Extract the [X, Y] coordinate from the center of the cell holding the provided text.  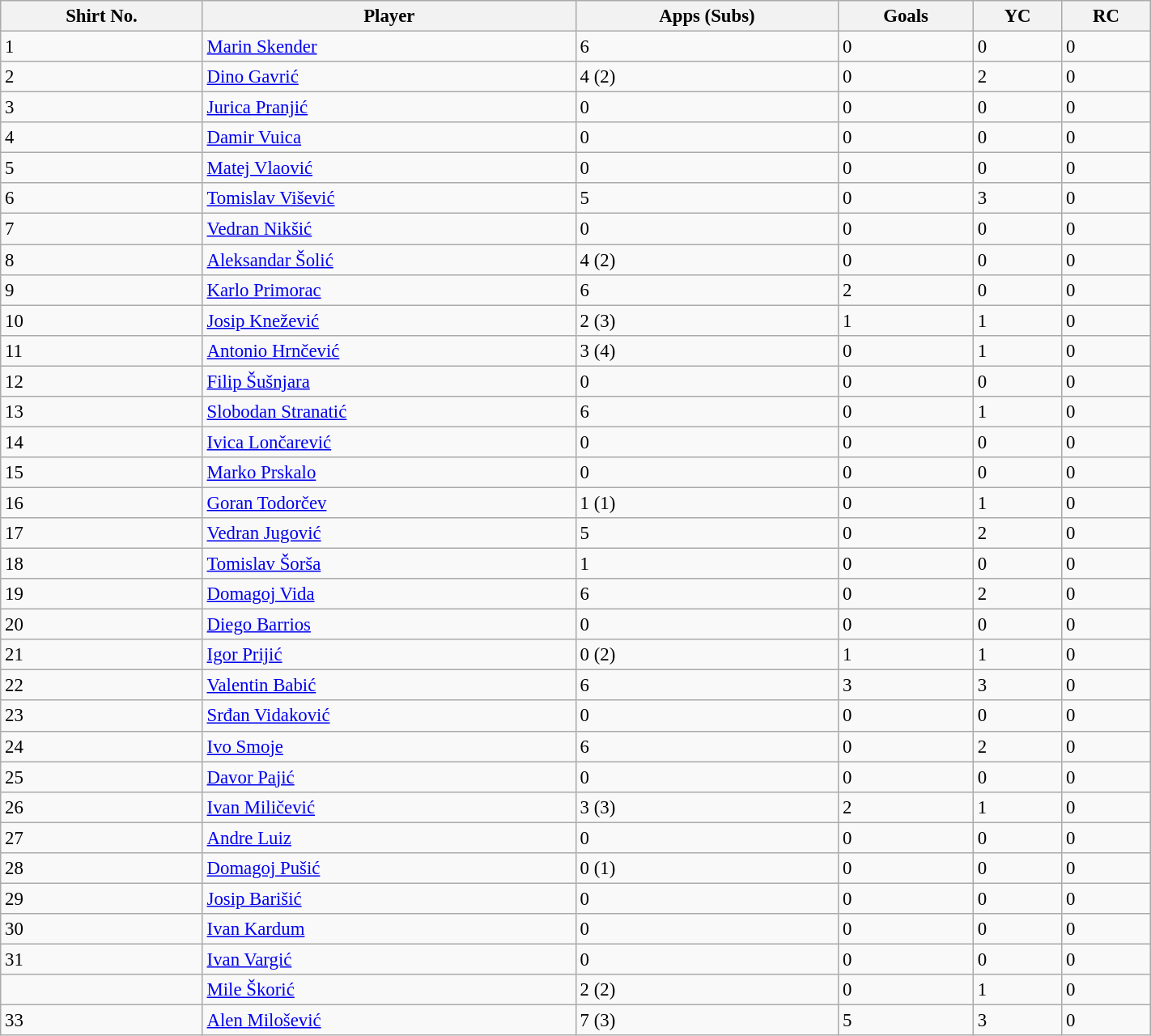
Dino Gavrić [389, 77]
Goals [907, 16]
Ivica Lončarević [389, 442]
Srđan Vidaković [389, 716]
Shirt No. [102, 16]
Apps (Subs) [707, 16]
Domagoj Pušić [389, 868]
23 [102, 716]
7 (3) [707, 1021]
Domagoj Vida [389, 594]
Player [389, 16]
4 [102, 138]
31 [102, 959]
Aleksandar Šolić [389, 260]
28 [102, 868]
Marin Skender [389, 47]
18 [102, 564]
Mile Škorić [389, 990]
Ivan Kardum [389, 929]
15 [102, 473]
2 (2) [707, 990]
Marko Prskalo [389, 473]
Goran Todorčev [389, 503]
3 (4) [707, 350]
Vedran Jugović [389, 533]
26 [102, 807]
24 [102, 746]
10 [102, 321]
17 [102, 533]
Filip Šušnjara [389, 381]
Andre Luiz [389, 838]
12 [102, 381]
14 [102, 442]
Tomislav Višević [389, 198]
Antonio Hrnčević [389, 350]
Slobodan Stranatić [389, 412]
29 [102, 898]
YC [1017, 16]
33 [102, 1021]
Jurica Pranjić [389, 108]
19 [102, 594]
20 [102, 625]
Ivo Smoje [389, 746]
0 (2) [707, 655]
27 [102, 838]
0 (1) [707, 868]
Igor Prijić [389, 655]
Tomislav Šorša [389, 564]
Diego Barrios [389, 625]
Davor Pajić [389, 777]
13 [102, 412]
Josip Barišić [389, 898]
RC [1106, 16]
22 [102, 686]
25 [102, 777]
Damir Vuica [389, 138]
9 [102, 290]
2 (3) [707, 321]
Alen Milošević [389, 1021]
30 [102, 929]
11 [102, 350]
Vedran Nikšić [389, 229]
1 (1) [707, 503]
3 (3) [707, 807]
8 [102, 260]
Ivan Miličević [389, 807]
Ivan Vargić [389, 959]
7 [102, 229]
Karlo Primorac [389, 290]
16 [102, 503]
Josip Knežević [389, 321]
Valentin Babić [389, 686]
21 [102, 655]
Matej Vlaović [389, 168]
